Return [x, y] of the center of cell containing provided text 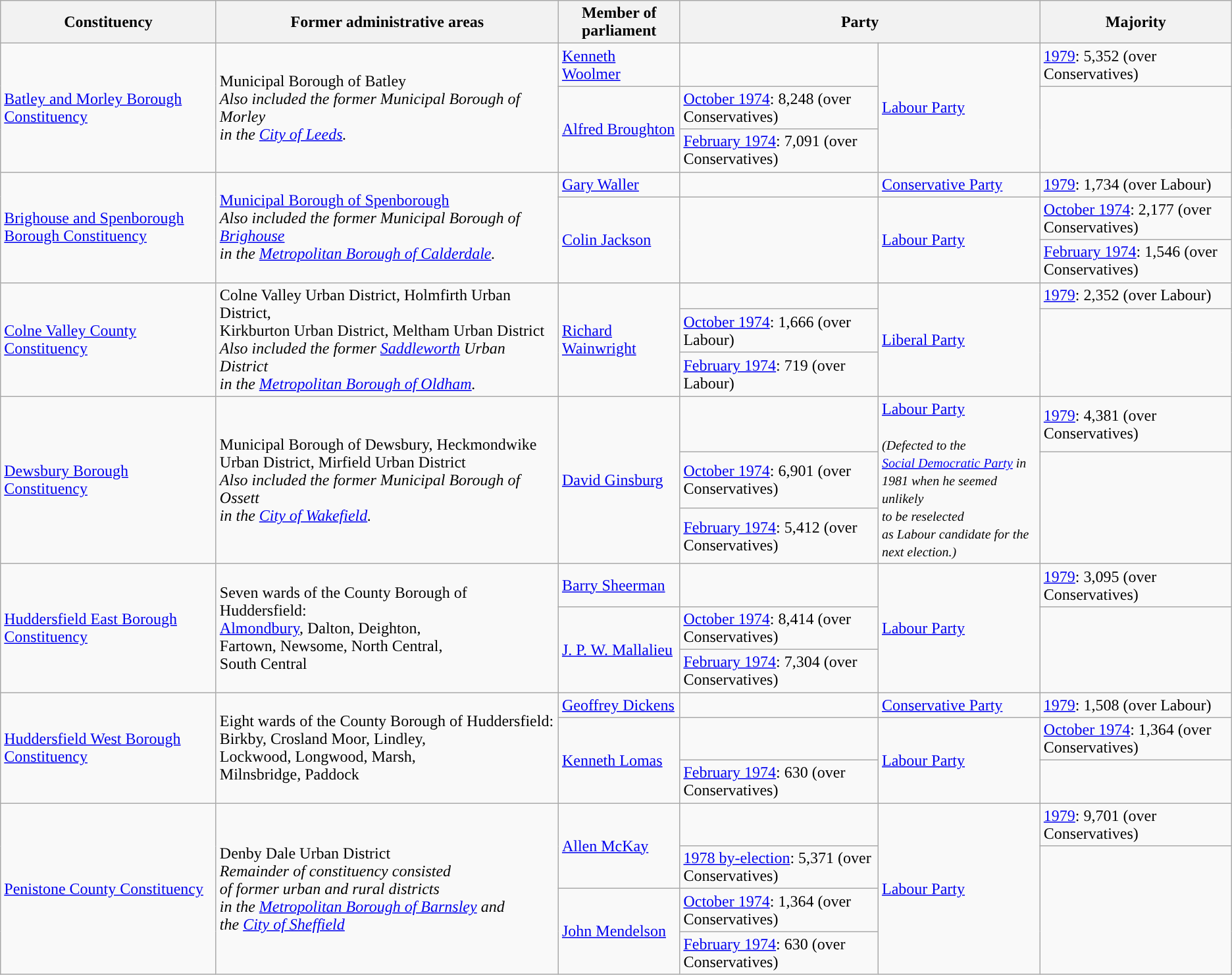
Former administrative areas [387, 22]
Kenneth Woolmer [619, 65]
1979: 1,508 (over Labour) [1136, 705]
Majority [1136, 22]
1979: 4,381 (over Conservatives) [1136, 424]
David Ginsburg [619, 480]
1979: 5,352 (over Conservatives) [1136, 65]
Member of parliament [619, 22]
Brighouse and Spenborough Borough Constituency [109, 227]
February 1974: 1,546 (over Conservatives) [1136, 261]
Eight wards of the County Borough of Huddersfield: Birkby, Crosland Moor, Lindley, Lockwood, Longwood, Marsh, Milnsbridge, Paddock [387, 748]
October 1974: 2,177 (over Conservatives) [1136, 219]
Alfred Broughton [619, 129]
October 1974: 1,666 (over Labour) [779, 330]
October 1974: 6,901 (over Conservatives) [779, 481]
Municipal Borough of Spenborough Also included the former Municipal Borough of Brighouse in the Metropolitan Borough of Calderdale. [387, 227]
February 1974: 719 (over Labour) [779, 374]
Kenneth Lomas [619, 760]
Gary Waller [619, 184]
1979: 2,352 (over Labour) [1136, 295]
Constituency [109, 22]
Richard Wainwright [619, 340]
Labour Party(Defected to the Social Democratic Party in 1981 when he seemed unlikely to be reselected as Labour candidate for the next election.) [960, 480]
John Mendelson [619, 932]
February 1974: 7,304 (over Conservatives) [779, 670]
Colin Jackson [619, 240]
Penistone County Constituency [109, 889]
February 1974: 5,412 (over Conservatives) [779, 536]
1979: 3,095 (over Conservatives) [1136, 585]
1979: 9,701 (over Conservatives) [1136, 824]
October 1974: 8,414 (over Conservatives) [779, 628]
Seven wards of the County Borough of Huddersfield: Almondbury, Dalton, Deighton, Fartown, Newsome, North Central, South Central [387, 628]
Party [860, 22]
Colne Valley County Constituency [109, 340]
1979: 1,734 (over Labour) [1136, 184]
Huddersfield West Borough Constituency [109, 748]
February 1974: 7,091 (over Conservatives) [779, 150]
Barry Sheerman [619, 585]
Dewsbury Borough Constituency [109, 480]
Municipal Borough of Batley Also included the former Municipal Borough of Morley in the City of Leeds. [387, 108]
Liberal Party [960, 340]
Batley and Morley Borough Constituency [109, 108]
1978 by-election: 5,371 (over Conservatives) [779, 868]
J. P. W. Mallalieu [619, 649]
Allen McKay [619, 846]
Geoffrey Dickens [619, 705]
October 1974: 8,248 (over Conservatives) [779, 108]
Huddersfield East Borough Constituency [109, 628]
